Pinpoint the cell where the given text exists, returning its (X, Y) midpoint coordinate. 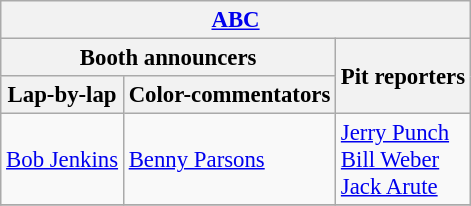
Lap-by-lap (62, 95)
Jerry Punch Bill Weber Jack Arute (404, 160)
Bob Jenkins (62, 160)
Benny Parsons (229, 160)
Booth announcers (168, 58)
Color-commentators (229, 95)
Pit reporters (404, 76)
ABC (236, 20)
